Find where the given text appears and provide that cell's center as (x, y) coordinate. 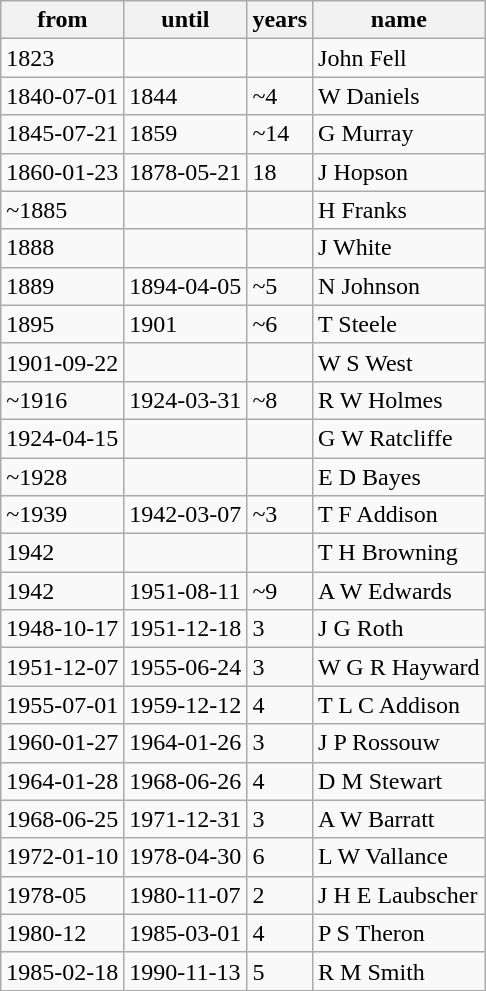
18 (280, 172)
1894-04-05 (186, 286)
~1885 (62, 210)
1942-03-07 (186, 515)
1960-01-27 (62, 743)
A W Barratt (400, 819)
T H Browning (400, 553)
1980-12 (62, 933)
1889 (62, 286)
1959-12-12 (186, 705)
~14 (280, 134)
1859 (186, 134)
1955-07-01 (62, 705)
1860-01-23 (62, 172)
1823 (62, 58)
1951-12-18 (186, 629)
H Franks (400, 210)
1978-05 (62, 895)
1901 (186, 324)
1955-06-24 (186, 667)
1968-06-26 (186, 781)
J P Rossouw (400, 743)
1978-04-30 (186, 857)
1948-10-17 (62, 629)
T L C Addison (400, 705)
W S West (400, 362)
years (280, 20)
1951-08-11 (186, 591)
T F Addison (400, 515)
~3 (280, 515)
5 (280, 971)
J White (400, 248)
1968-06-25 (62, 819)
P S Theron (400, 933)
1951-12-07 (62, 667)
~9 (280, 591)
1845-07-21 (62, 134)
1844 (186, 96)
E D Bayes (400, 477)
J Hopson (400, 172)
~1939 (62, 515)
~8 (280, 400)
1901-09-22 (62, 362)
J G Roth (400, 629)
D M Stewart (400, 781)
J H E Laubscher (400, 895)
6 (280, 857)
W G R Hayward (400, 667)
1972-01-10 (62, 857)
1985-02-18 (62, 971)
1888 (62, 248)
1964-01-28 (62, 781)
from (62, 20)
1924-03-31 (186, 400)
A W Edwards (400, 591)
2 (280, 895)
1980-11-07 (186, 895)
~6 (280, 324)
G Murray (400, 134)
1878-05-21 (186, 172)
1895 (62, 324)
~5 (280, 286)
~4 (280, 96)
1924-04-15 (62, 438)
R W Holmes (400, 400)
1964-01-26 (186, 743)
name (400, 20)
1840-07-01 (62, 96)
John Fell (400, 58)
1985-03-01 (186, 933)
G W Ratcliffe (400, 438)
1971-12-31 (186, 819)
~1928 (62, 477)
1990-11-13 (186, 971)
T Steele (400, 324)
L W Vallance (400, 857)
N Johnson (400, 286)
R M Smith (400, 971)
~1916 (62, 400)
until (186, 20)
W Daniels (400, 96)
